Identify which cell holds the provided text, then report its (x, y) central coordinate. 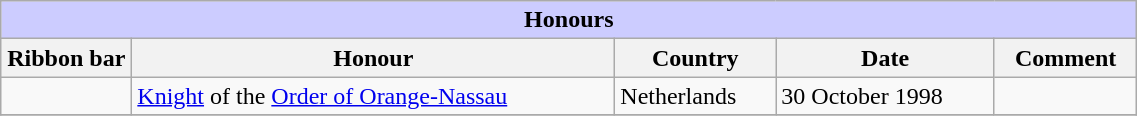
Date (886, 58)
Comment (1066, 58)
Honour (374, 58)
Knight of the Order of Orange-Nassau (374, 96)
Netherlands (696, 96)
Honours (569, 20)
Country (696, 58)
Ribbon bar (66, 58)
30 October 1998 (886, 96)
